Capture the cell that displays the provided text and extract its (X, Y) central coordinate. 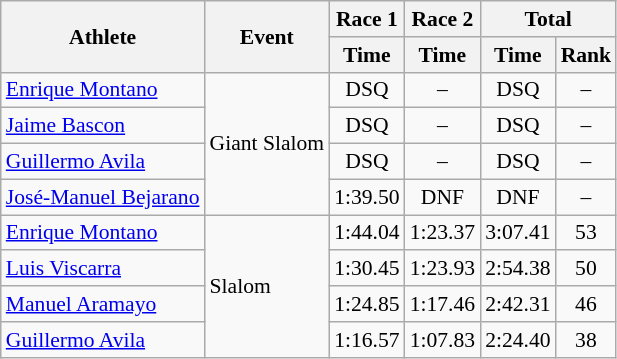
1:24.85 (366, 304)
50 (586, 269)
Race 2 (442, 19)
1:23.93 (442, 269)
1:44.04 (366, 233)
Slalom (266, 286)
1:30.45 (366, 269)
1:07.83 (442, 340)
2:24.40 (518, 340)
2:54.38 (518, 269)
Athlete (103, 36)
Race 1 (366, 19)
Total (548, 19)
Event (266, 36)
1:17.46 (442, 304)
1:39.50 (366, 197)
1:23.37 (442, 233)
Jaime Bascon (103, 126)
Manuel Aramayo (103, 304)
1:16.57 (366, 340)
38 (586, 340)
José-Manuel Bejarano (103, 197)
Rank (586, 55)
53 (586, 233)
2:42.31 (518, 304)
Giant Slalom (266, 143)
Luis Viscarra (103, 269)
3:07.41 (518, 233)
46 (586, 304)
